Detect which cell encompasses the target text, then output its (x, y) center coordinate. 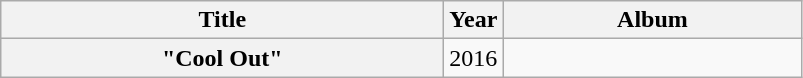
Year (474, 20)
"Cool Out" (222, 58)
Album (652, 20)
Title (222, 20)
2016 (474, 58)
